Return (x, y) of the center of cell containing provided text 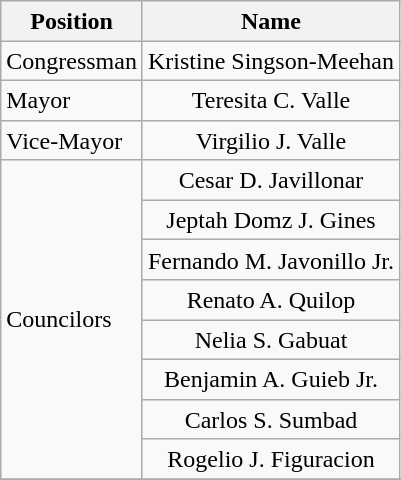
Jeptah Domz J. Gines (270, 220)
Teresita C. Valle (270, 100)
Rogelio J. Figuracion (270, 459)
Renato A. Quilop (270, 300)
Carlos S. Sumbad (270, 419)
Vice-Mayor (72, 140)
Kristine Singson-Meehan (270, 61)
Benjamin A. Guieb Jr. (270, 379)
Mayor (72, 100)
Name (270, 21)
Fernando M. Javonillo Jr. (270, 260)
Congressman (72, 61)
Nelia S. Gabuat (270, 340)
Virgilio J. Valle (270, 140)
Cesar D. Javillonar (270, 180)
Councilors (72, 320)
Position (72, 21)
